From the cell containing the given text, extract its center point as (x, y) coordinate. 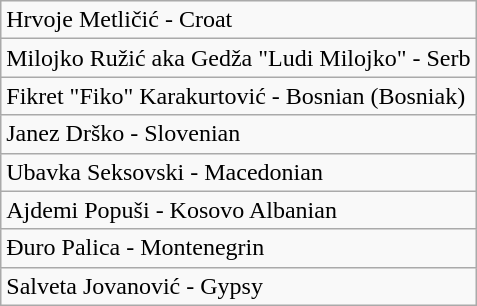
Salveta Jovanović - Gypsy (238, 286)
Ubavka Seksovski - Macedonian (238, 172)
Fikret "Fiko" Karakurtović - Bosnian (Bosniak) (238, 96)
Janez Drško - Slovenian (238, 134)
Đuro Palica - Montenegrin (238, 248)
Milojko Ružić aka Gedža "Ludi Milojko" - Serb (238, 58)
Ajdemi Popuši - Kosovo Albanian (238, 210)
Hrvoje Metličić - Croat (238, 20)
